Detect which cell encompasses the target text, then output its [X, Y] center coordinate. 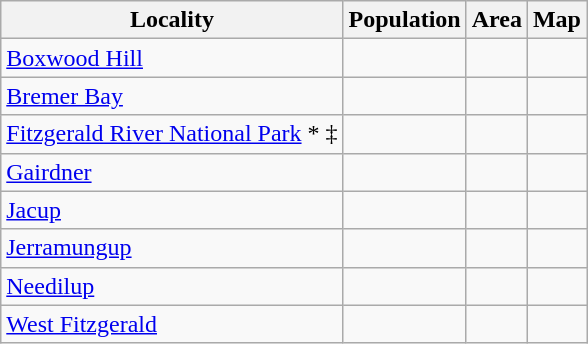
Map [556, 20]
Locality [172, 20]
Gairdner [172, 172]
Population [404, 20]
Needilup [172, 286]
Jacup [172, 210]
Fitzgerald River National Park * ‡ [172, 134]
West Fitzgerald [172, 324]
Jerramungup [172, 248]
Bremer Bay [172, 96]
Boxwood Hill [172, 58]
Area [496, 20]
